Scan for the cell matching the given text and deliver its (X, Y) coordinate at center. 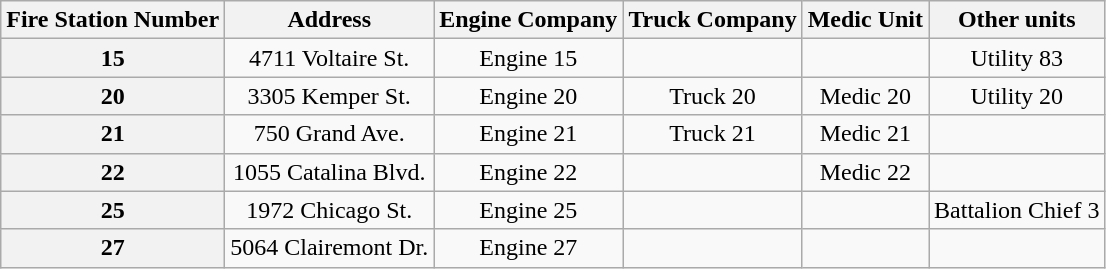
22 (113, 172)
750 Grand Ave. (330, 134)
Engine Company (528, 20)
Truck 20 (712, 96)
27 (113, 248)
Utility 83 (1017, 58)
Medic 21 (865, 134)
15 (113, 58)
Engine 21 (528, 134)
5064 Clairemont Dr. (330, 248)
1055 Catalina Blvd. (330, 172)
Battalion Chief 3 (1017, 210)
Other units (1017, 20)
1972 Chicago St. (330, 210)
20 (113, 96)
Engine 20 (528, 96)
Medic 20 (865, 96)
21 (113, 134)
3305 Kemper St. (330, 96)
Address (330, 20)
Engine 25 (528, 210)
Medic 22 (865, 172)
Utility 20 (1017, 96)
Engine 22 (528, 172)
Medic Unit (865, 20)
Truck 21 (712, 134)
Fire Station Number (113, 20)
Engine 15 (528, 58)
4711 Voltaire St. (330, 58)
25 (113, 210)
Engine 27 (528, 248)
Truck Company (712, 20)
